Extract the [X, Y] coordinate from the center of the cell holding the provided text.  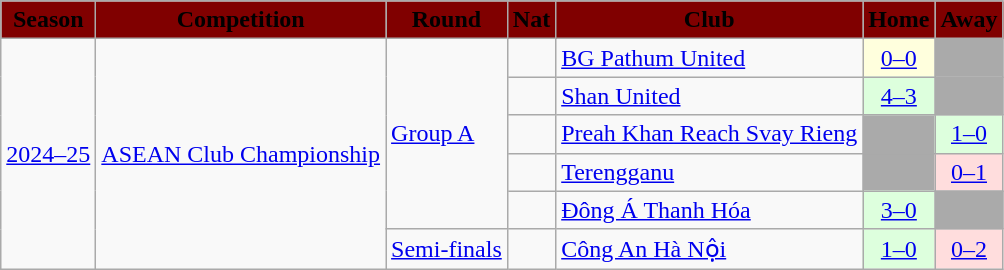
0–2 [969, 249]
Đông Á Thanh Hóa [710, 210]
Preah Khan Reach Svay Rieng [710, 134]
Season [48, 20]
Group A [447, 134]
Semi-finals [447, 249]
ASEAN Club Championship [241, 154]
4–3 [899, 96]
Club [710, 20]
Home [899, 20]
Terengganu [710, 172]
Shan United [710, 96]
Công An Hà Nội [710, 249]
BG Pathum United [710, 58]
Round [447, 20]
Away [969, 20]
2024–25 [48, 154]
0–0 [899, 58]
Competition [241, 20]
3–0 [899, 210]
0–1 [969, 172]
Nat [531, 20]
